Scan for the cell matching the given text and deliver its (x, y) coordinate at center. 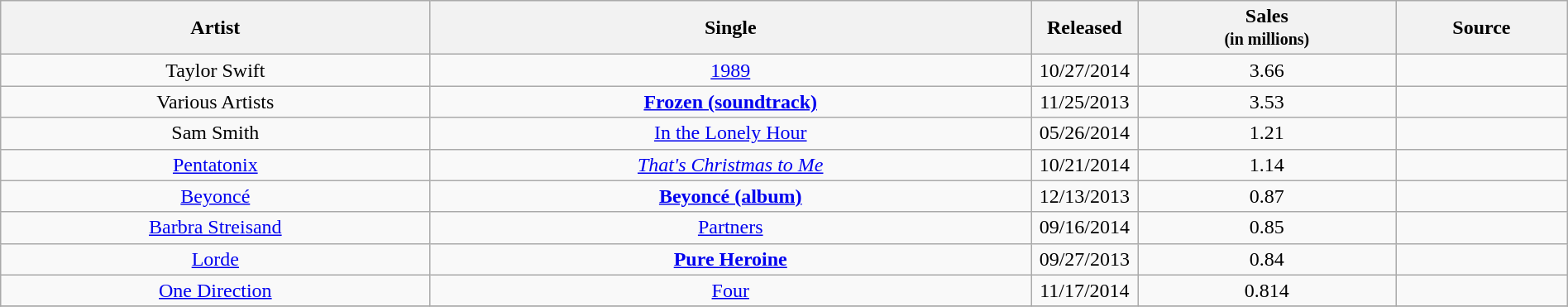
In the Lonely Hour (731, 133)
One Direction (215, 290)
3.66 (1267, 70)
Pentatonix (215, 165)
1.21 (1267, 133)
Partners (731, 228)
0.87 (1267, 196)
Lorde (215, 259)
0.814 (1267, 290)
Sam Smith (215, 133)
3.53 (1267, 102)
0.85 (1267, 228)
1.14 (1267, 165)
0.84 (1267, 259)
Sales(in millions) (1267, 28)
09/27/2013 (1085, 259)
11/25/2013 (1085, 102)
09/16/2014 (1085, 228)
12/13/2013 (1085, 196)
Taylor Swift (215, 70)
Frozen (soundtrack) (731, 102)
Pure Heroine (731, 259)
Single (731, 28)
11/17/2014 (1085, 290)
1989 (731, 70)
Four (731, 290)
Released (1085, 28)
Artist (215, 28)
Beyoncé (album) (731, 196)
05/26/2014 (1085, 133)
Source (1482, 28)
Beyoncé (215, 196)
Barbra Streisand (215, 228)
10/21/2014 (1085, 165)
Various Artists (215, 102)
10/27/2014 (1085, 70)
That's Christmas to Me (731, 165)
